Scan for the cell matching the given text and deliver its [x, y] coordinate at center. 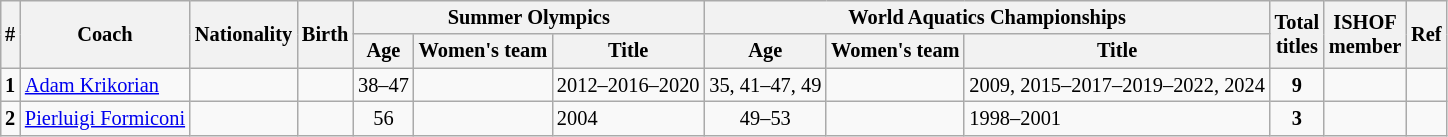
Pierluigi Formiconi [105, 118]
35, 41–47, 49 [765, 85]
2012–2016–2020 [628, 85]
38–47 [384, 85]
9 [1297, 85]
1 [10, 85]
World Aquatics Championships [986, 17]
Summer Olympics [528, 17]
2009, 2015–2017–2019–2022, 2024 [1116, 85]
Ref [1426, 34]
49–53 [765, 118]
2004 [628, 118]
1998–2001 [1116, 118]
Coach [105, 34]
ISHOFmember [1365, 34]
Birth [325, 34]
Totaltitles [1297, 34]
2 [10, 118]
3 [1297, 118]
# [10, 34]
Nationality [244, 34]
56 [384, 118]
Adam Krikorian [105, 85]
